Determine the [x, y] coordinate at the center of the cell enclosing the given text.  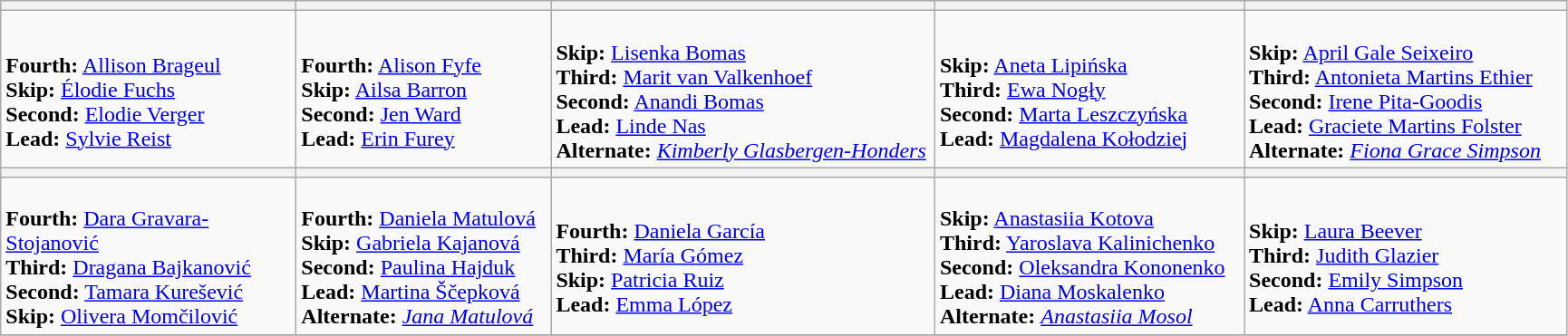
Fourth: Dara Gravara-Stojanović Third: Dragana Bajkanović Second: Tamara Kurešević Skip: Olivera Momčilović [149, 255]
Skip: Lisenka Bomas Third: Marit van Valkenhoef Second: Anandi Bomas Lead: Linde Nas Alternate: Kimberly Glasbergen-Honders [743, 89]
Fourth: Alison Fyfe Skip: Ailsa Barron Second: Jen Ward Lead: Erin Furey [424, 89]
Skip: Anastasiia Kotova Third: Yaroslava Kalinichenko Second: Oleksandra Kononenko Lead: Diana Moskalenko Alternate: Anastasiia Mosol [1089, 255]
Fourth: Daniela Matulová Skip: Gabriela Kajanová Second: Paulina Hajduk Lead: Martina Ščepková Alternate: Jana Matulová [424, 255]
Skip: April Gale Seixeiro Third: Antonieta Martins Ethier Second: Irene Pita-Goodis Lead: Graciete Martins Folster Alternate: Fiona Grace Simpson [1405, 89]
Skip: Laura Beever Third: Judith Glazier Second: Emily Simpson Lead: Anna Carruthers [1405, 255]
Skip: Aneta Lipińska Third: Ewa Nogły Second: Marta Leszczyńska Lead: Magdalena Kołodziej [1089, 89]
Fourth: Allison Brageul Skip: Élodie Fuchs Second: Elodie Verger Lead: Sylvie Reist [149, 89]
Fourth: Daniela García Third: María Gómez Skip: Patricia Ruiz Lead: Emma López [743, 255]
